Return [X, Y] of the center of cell containing provided text 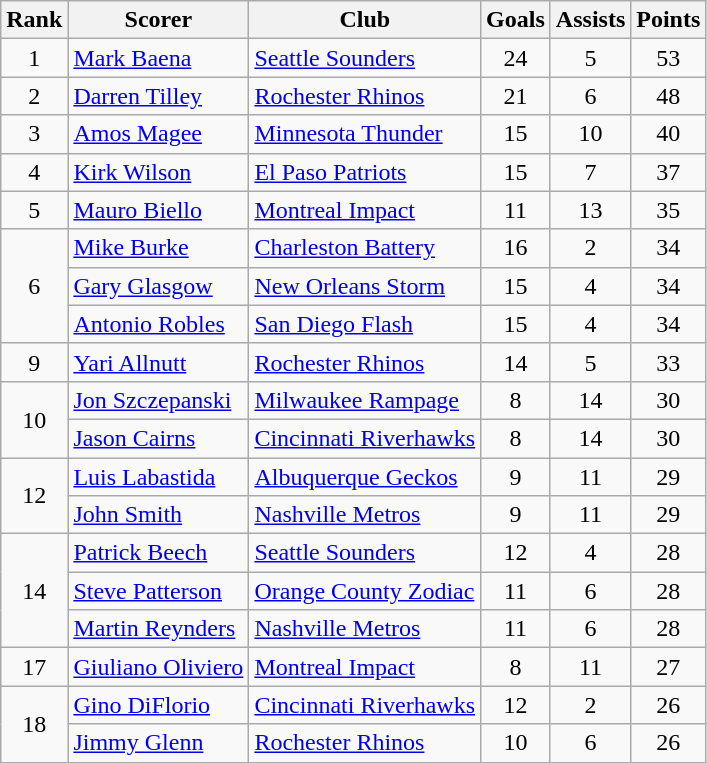
Points [668, 20]
Milwaukee Rampage [365, 400]
27 [668, 667]
48 [668, 96]
Yari Allnutt [158, 362]
Gary Glasgow [158, 286]
33 [668, 362]
Club [365, 20]
Minnesota Thunder [365, 134]
37 [668, 172]
Martin Reynders [158, 629]
Rank [34, 20]
Jimmy Glenn [158, 743]
24 [516, 58]
Charleston Battery [365, 248]
Kirk Wilson [158, 172]
53 [668, 58]
40 [668, 134]
35 [668, 210]
Goals [516, 20]
Gino DiFlorio [158, 705]
Steve Patterson [158, 591]
17 [34, 667]
Jon Szczepanski [158, 400]
New Orleans Storm [365, 286]
3 [34, 134]
Mark Baena [158, 58]
Amos Magee [158, 134]
Giuliano Oliviero [158, 667]
Luis Labastida [158, 477]
7 [590, 172]
Albuquerque Geckos [365, 477]
Antonio Robles [158, 324]
Patrick Beech [158, 553]
18 [34, 724]
13 [590, 210]
21 [516, 96]
San Diego Flash [365, 324]
Darren Tilley [158, 96]
John Smith [158, 515]
El Paso Patriots [365, 172]
Orange County Zodiac [365, 591]
1 [34, 58]
Mike Burke [158, 248]
16 [516, 248]
Assists [590, 20]
Mauro Biello [158, 210]
Jason Cairns [158, 438]
Scorer [158, 20]
